For the text-containing cell, return its midpoint in (X, Y) coordinate format. 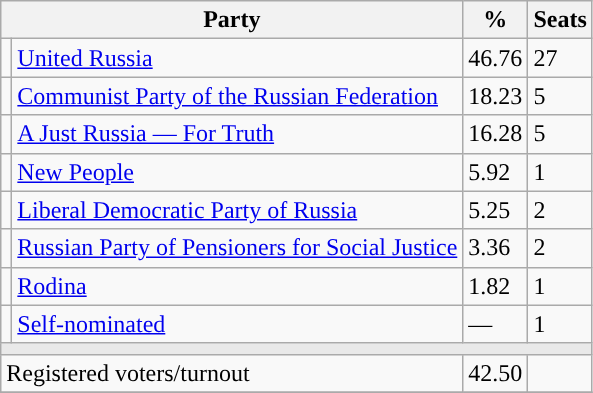
Party (232, 20)
Seats (560, 20)
3.36 (496, 248)
Communist Party of the Russian Federation (238, 96)
Rodina (238, 286)
Registered voters/turnout (232, 373)
A Just Russia — For Truth (238, 134)
Liberal Democratic Party of Russia (238, 210)
Self-nominated (238, 324)
Russian Party of Pensioners for Social Justice (238, 248)
New People (238, 172)
27 (560, 58)
% (496, 20)
46.76 (496, 58)
16.28 (496, 134)
18.23 (496, 96)
United Russia (238, 58)
5.92 (496, 172)
5.25 (496, 210)
42.50 (496, 373)
1.82 (496, 286)
— (496, 324)
